Pinpoint the cell where the given text exists, returning its (x, y) midpoint coordinate. 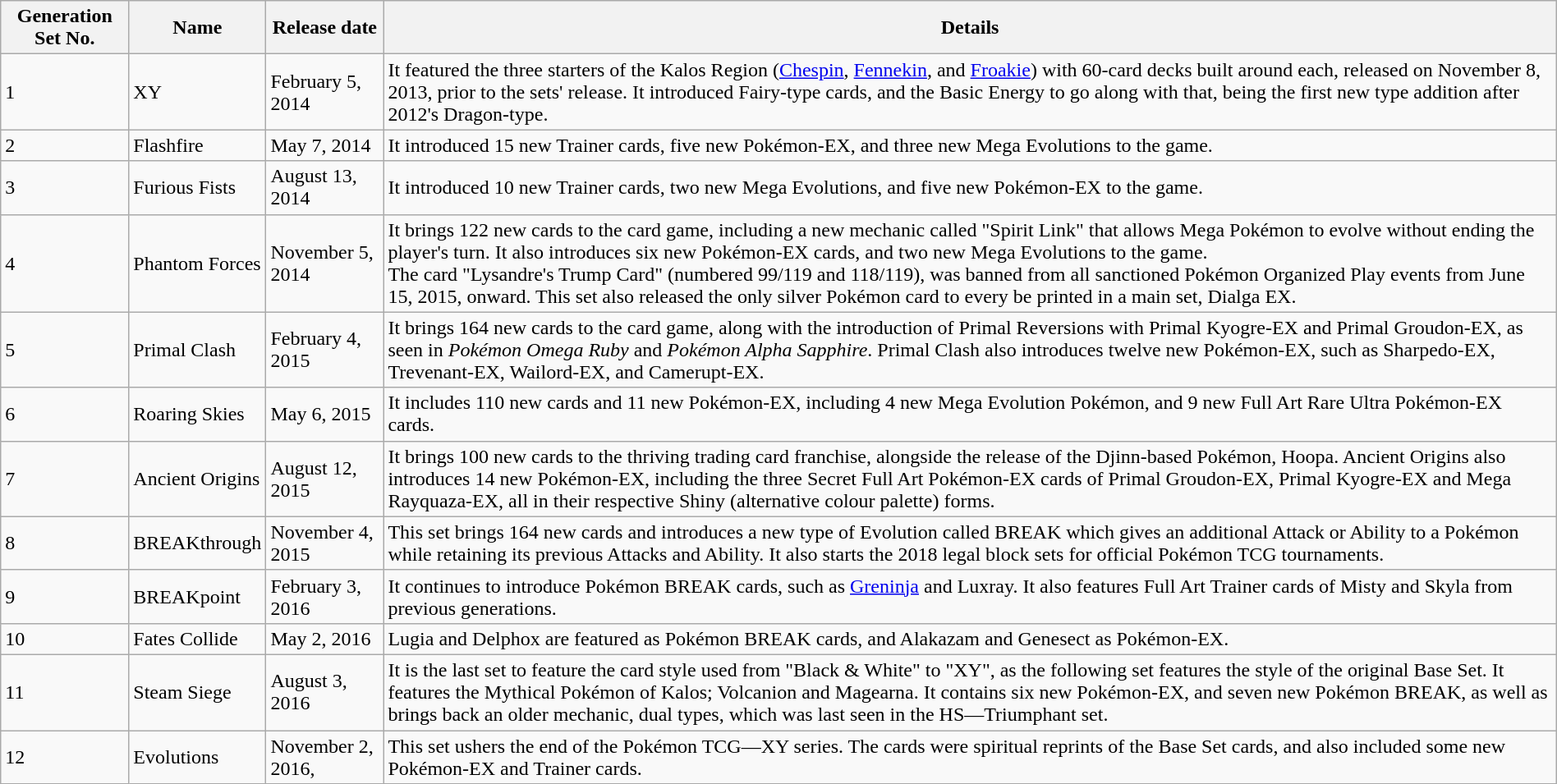
Fates Collide (197, 639)
XY (197, 92)
Primal Clash (197, 350)
February 4, 2015 (325, 350)
8 (65, 543)
May 2, 2016 (325, 639)
Name (197, 28)
August 13, 2014 (325, 187)
BREAKpoint (197, 596)
It introduced 10 new Trainer cards, two new Mega Evolutions, and five new Pokémon-EX to the game. (970, 187)
August 3, 2016 (325, 692)
6 (65, 414)
Details (970, 28)
11 (65, 692)
Generation Set No. (65, 28)
1 (65, 92)
It introduced 15 new Trainer cards, five new Pokémon-EX, and three new Mega Evolutions to the game. (970, 145)
May 7, 2014 (325, 145)
February 3, 2016 (325, 596)
Ancient Origins (197, 479)
May 6, 2015 (325, 414)
Evolutions (197, 757)
2 (65, 145)
Lugia and Delphox are featured as Pokémon BREAK cards, and Alakazam and Genesect as Pokémon-EX. (970, 639)
Release date (325, 28)
Steam Siege (197, 692)
9 (65, 596)
12 (65, 757)
August 12, 2015 (325, 479)
Furious Fists (197, 187)
7 (65, 479)
3 (65, 187)
5 (65, 350)
November 2, 2016, (325, 757)
November 5, 2014 (325, 263)
Phantom Forces (197, 263)
February 5, 2014 (325, 92)
Flashfire (197, 145)
4 (65, 263)
BREAKthrough (197, 543)
November 4, 2015 (325, 543)
10 (65, 639)
Roaring Skies (197, 414)
It includes 110 new cards and 11 new Pokémon-EX, including 4 new Mega Evolution Pokémon, and 9 new Full Art Rare Ultra Pokémon-EX cards. (970, 414)
